Determine the [X, Y] coordinate at the center of the cell enclosing the given text.  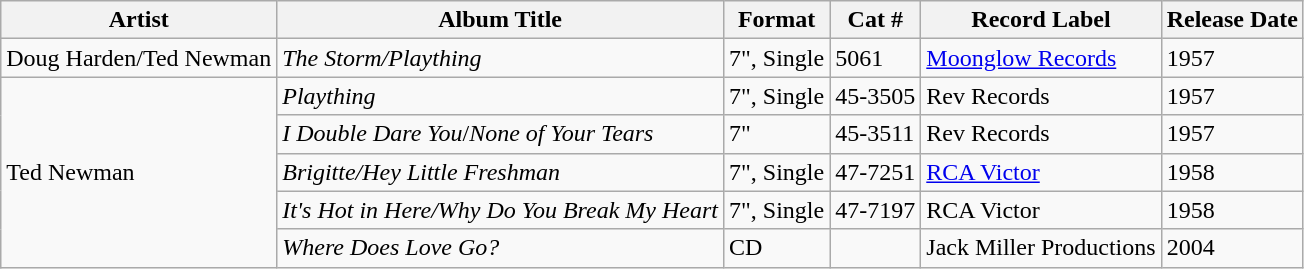
Ted Newman [139, 172]
Cat # [876, 20]
Artist [139, 20]
7" [777, 134]
Format [777, 20]
Plaything [500, 96]
47-7197 [876, 210]
Release Date [1232, 20]
47-7251 [876, 172]
45-3505 [876, 96]
2004 [1232, 248]
Record Label [1041, 20]
Where Does Love Go? [500, 248]
Moonglow Records [1041, 58]
Album Title [500, 20]
CD [777, 248]
5061 [876, 58]
I Double Dare You/None of Your Tears [500, 134]
45-3511 [876, 134]
Doug Harden/Ted Newman [139, 58]
It's Hot in Here/Why Do You Break My Heart [500, 210]
Brigitte/Hey Little Freshman [500, 172]
The Storm/Plaything [500, 58]
Jack Miller Productions [1041, 248]
